Capture the cell that displays the provided text and extract its [x, y] central coordinate. 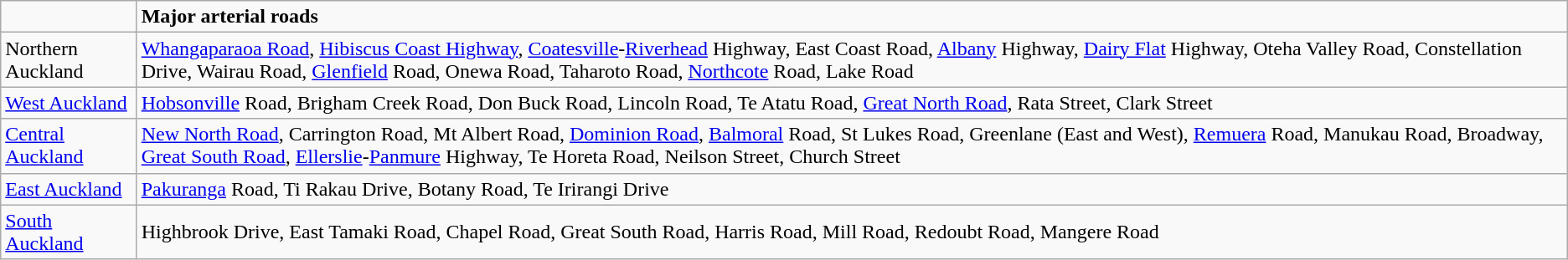
South Auckland [69, 232]
Major arterial roads [852, 17]
Hobsonville Road, Brigham Creek Road, Don Buck Road, Lincoln Road, Te Atatu Road, Great North Road, Rata Street, Clark Street [852, 103]
Northern Auckland [69, 60]
Highbrook Drive, East Tamaki Road, Chapel Road, Great South Road, Harris Road, Mill Road, Redoubt Road, Mangere Road [852, 232]
Pakuranga Road, Ti Rakau Drive, Botany Road, Te Irirangi Drive [852, 189]
West Auckland [69, 103]
Central Auckland [69, 145]
East Auckland [69, 189]
